Provide the (x, y) coordinate of the cell's center where the given text is located.  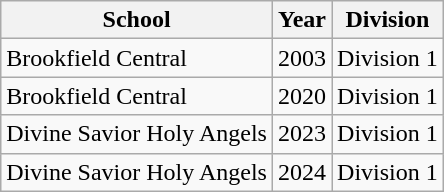
2003 (302, 58)
Year (302, 20)
Division (388, 20)
School (137, 20)
2020 (302, 96)
2023 (302, 134)
2024 (302, 172)
